Pinpoint the cell where the given text exists, returning its [x, y] midpoint coordinate. 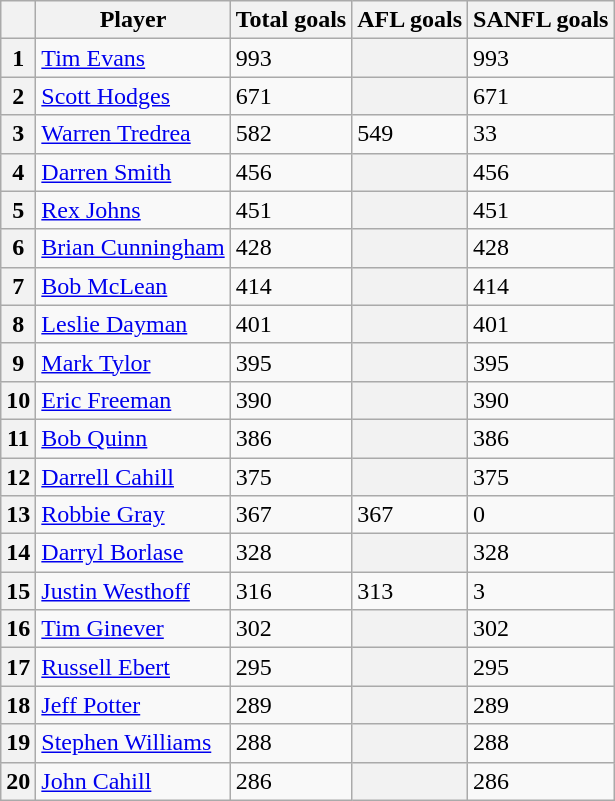
12 [18, 477]
Rex Johns [133, 210]
8 [18, 324]
Tim Ginever [133, 629]
6 [18, 248]
17 [18, 667]
Bob McLean [133, 286]
13 [18, 515]
Bob Quinn [133, 438]
Darren Smith [133, 172]
Brian Cunningham [133, 248]
16 [18, 629]
Darryl Borlase [133, 553]
Russell Ebert [133, 667]
John Cahill [133, 781]
316 [291, 591]
11 [18, 438]
14 [18, 553]
549 [410, 134]
33 [541, 134]
Warren Tredrea [133, 134]
0 [541, 515]
582 [291, 134]
Jeff Potter [133, 705]
AFL goals [410, 20]
Mark Tylor [133, 362]
2 [18, 96]
18 [18, 705]
Scott Hodges [133, 96]
19 [18, 743]
4 [18, 172]
Tim Evans [133, 58]
5 [18, 210]
Robbie Gray [133, 515]
15 [18, 591]
Eric Freeman [133, 400]
Justin Westhoff [133, 591]
Stephen Williams [133, 743]
313 [410, 591]
Total goals [291, 20]
7 [18, 286]
Darrell Cahill [133, 477]
20 [18, 781]
Leslie Dayman [133, 324]
1 [18, 58]
Player [133, 20]
10 [18, 400]
SANFL goals [541, 20]
9 [18, 362]
